Capture the cell that displays the provided text and extract its [X, Y] central coordinate. 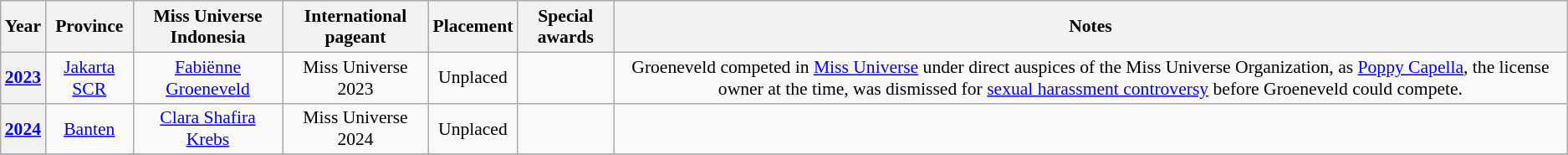
Notes [1090, 27]
2023 [23, 77]
Placement [472, 27]
Banten [89, 129]
Miss Universe 2023 [356, 77]
Year [23, 27]
International pageant [356, 27]
Clara Shafira Krebs [207, 129]
Miss Universe 2024 [356, 129]
Fabiënne Groeneveld [207, 77]
Miss Universe Indonesia [207, 27]
Province [89, 27]
Special awards [565, 27]
2024 [23, 129]
Jakarta SCR [89, 77]
